Search for the cell housing the specified text and yield its (X, Y) center coordinate. 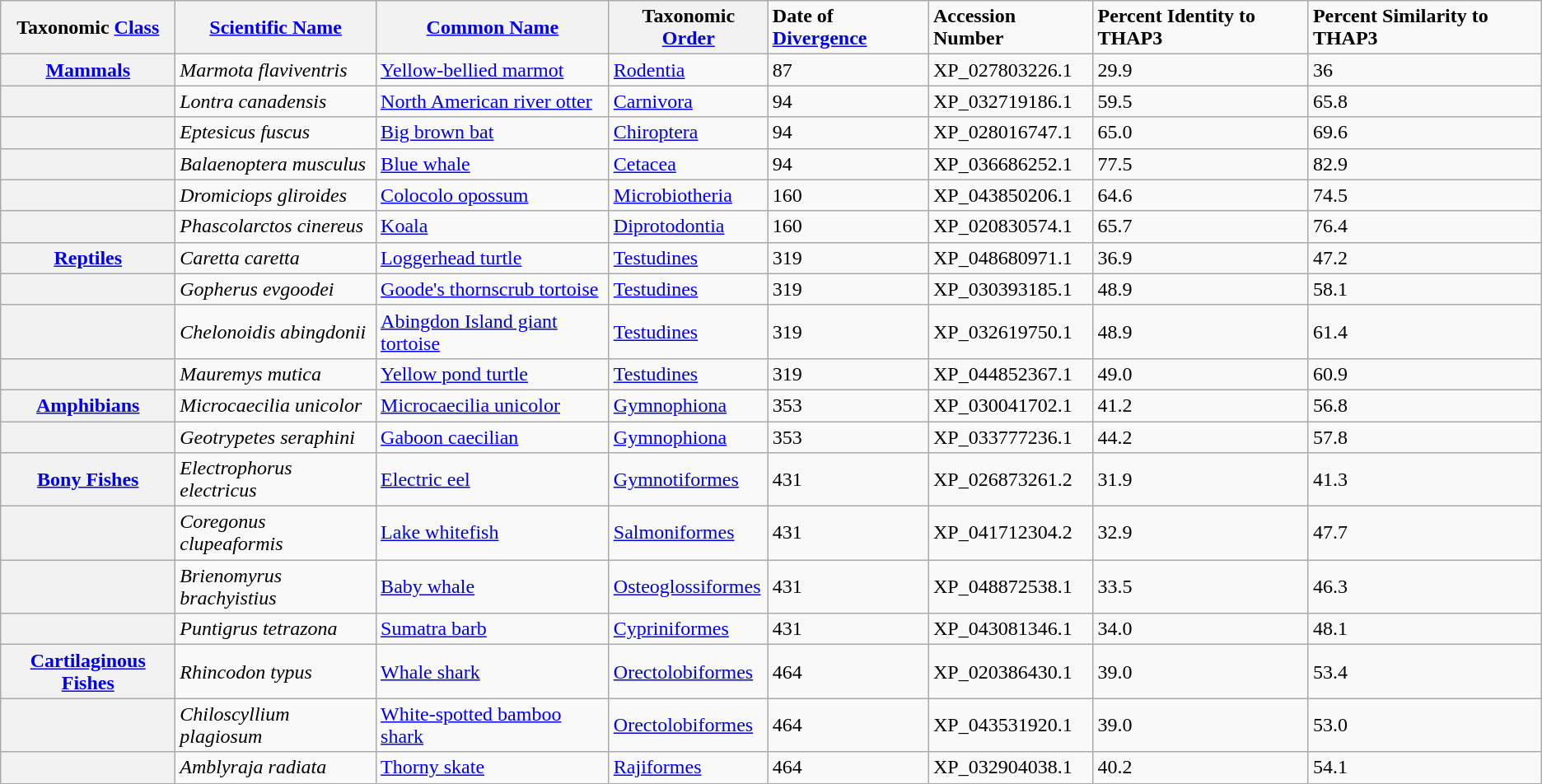
36 (1425, 70)
Mauremys mutica (276, 374)
Taxonomic Class (88, 28)
Coregonus clupeaformis (276, 534)
Cetacea (689, 164)
XP_033777236.1 (1012, 437)
53.0 (1425, 725)
Goode's thornscrub tortoise (493, 289)
Caretta caretta (276, 258)
Mammals (88, 70)
74.5 (1425, 195)
Common Name (493, 28)
XP_032719186.1 (1012, 101)
Chiloscyllium plagiosum (276, 725)
76.4 (1425, 226)
XP_048872538.1 (1012, 586)
XP_026873261.2 (1012, 479)
46.3 (1425, 586)
Whale shark (493, 672)
34.0 (1201, 629)
Blue whale (493, 164)
Sumatra barb (493, 629)
Phascolarctos cinereus (276, 226)
XP_027803226.1 (1012, 70)
Percent Identity to THAP3 (1201, 28)
59.5 (1201, 101)
Scientific Name (276, 28)
Baby whale (493, 586)
60.9 (1425, 374)
Lontra canadensis (276, 101)
XP_028016747.1 (1012, 133)
41.2 (1201, 405)
Amblyraja radiata (276, 768)
Chelonoidis abingdonii (276, 331)
Koala (493, 226)
XP_043850206.1 (1012, 195)
White-spotted bamboo shark (493, 725)
Electric eel (493, 479)
Brienomyrus brachyistius (276, 586)
53.4 (1425, 672)
Eptesicus fuscus (276, 133)
Thorny skate (493, 768)
32.9 (1201, 534)
47.7 (1425, 534)
XP_043531920.1 (1012, 725)
Rodentia (689, 70)
65.7 (1201, 226)
North American river otter (493, 101)
Date of Divergence (848, 28)
41.3 (1425, 479)
Cartilaginous Fishes (88, 672)
Gaboon caecilian (493, 437)
Balaenoptera musculus (276, 164)
Percent Similarity to THAP3 (1425, 28)
56.8 (1425, 405)
XP_041712304.2 (1012, 534)
Chiroptera (689, 133)
Carnivora (689, 101)
87 (848, 70)
XP_030393185.1 (1012, 289)
Osteoglossiformes (689, 586)
Colocolo opossum (493, 195)
58.1 (1425, 289)
Cypriniformes (689, 629)
Microbiotheria (689, 195)
29.9 (1201, 70)
XP_044852367.1 (1012, 374)
48.1 (1425, 629)
Taxonomic Order (689, 28)
Accession Number (1012, 28)
77.5 (1201, 164)
64.6 (1201, 195)
Gymnotiformes (689, 479)
Big brown bat (493, 133)
33.5 (1201, 586)
Amphibians (88, 405)
40.2 (1201, 768)
Rajiformes (689, 768)
Diprotodontia (689, 226)
Electrophorus electricus (276, 479)
Salmoniformes (689, 534)
31.9 (1201, 479)
Loggerhead turtle (493, 258)
XP_032619750.1 (1012, 331)
Yellow-bellied marmot (493, 70)
Marmota flaviventris (276, 70)
Lake whitefish (493, 534)
36.9 (1201, 258)
XP_043081346.1 (1012, 629)
Reptiles (88, 258)
Rhincodon typus (276, 672)
54.1 (1425, 768)
XP_030041702.1 (1012, 405)
XP_020830574.1 (1012, 226)
69.6 (1425, 133)
Bony Fishes (88, 479)
44.2 (1201, 437)
49.0 (1201, 374)
57.8 (1425, 437)
Abingdon Island giant tortoise (493, 331)
XP_032904038.1 (1012, 768)
Puntigrus tetrazona (276, 629)
65.8 (1425, 101)
Dromiciops gliroides (276, 195)
61.4 (1425, 331)
XP_048680971.1 (1012, 258)
47.2 (1425, 258)
Geotrypetes seraphini (276, 437)
XP_020386430.1 (1012, 672)
Yellow pond turtle (493, 374)
XP_036686252.1 (1012, 164)
65.0 (1201, 133)
82.9 (1425, 164)
Gopherus evgoodei (276, 289)
